For the text-containing cell, return its midpoint in (X, Y) coordinate format. 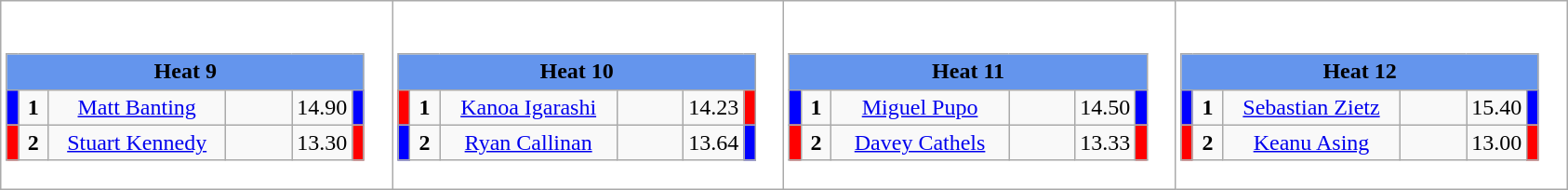
Kanoa Igarashi (528, 107)
Heat 9 1 Matt Banting 14.90 2 Stuart Kennedy 13.30 (197, 95)
13.00 (1497, 142)
Miguel Pupo (921, 107)
Stuart Kennedy (138, 142)
13.64 (714, 142)
14.90 (322, 107)
Heat 12 (1360, 72)
Heat 11 1 Miguel Pupo 14.50 2 Davey Cathels 13.33 (980, 95)
13.33 (1105, 142)
14.50 (1105, 107)
Heat 12 1 Sebastian Zietz 15.40 2 Keanu Asing 13.00 (1371, 95)
13.30 (322, 142)
Heat 11 (968, 72)
Keanu Asing (1311, 142)
Davey Cathels (921, 142)
Heat 10 (577, 72)
Heat 9 (185, 72)
14.23 (714, 107)
15.40 (1497, 107)
Ryan Callinan (528, 142)
Heat 10 1 Kanoa Igarashi 14.23 2 Ryan Callinan 13.64 (588, 95)
Matt Banting (138, 107)
Sebastian Zietz (1311, 107)
